Determine the [X, Y] coordinate at the center of the cell enclosing the given text.  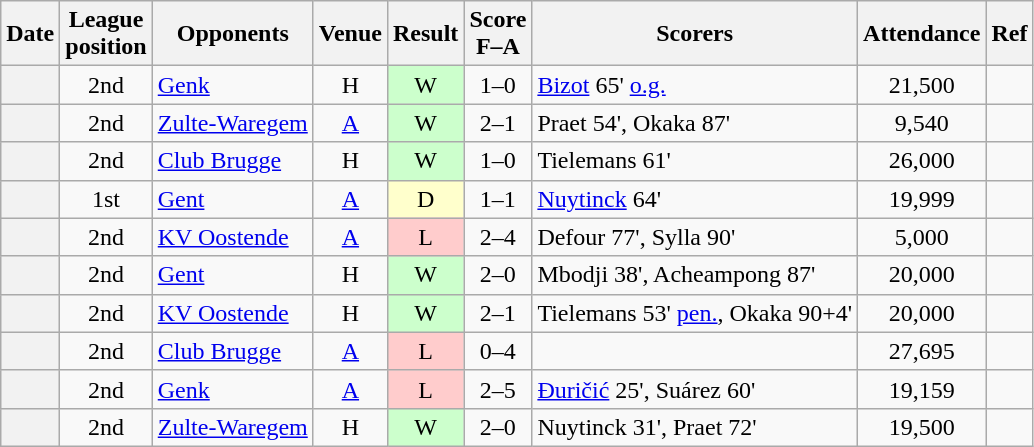
26,000 [922, 161]
1st [106, 199]
Đuričić 25', Suárez 60' [695, 389]
Venue [350, 34]
Praet 54', Okaka 87' [695, 123]
9,540 [922, 123]
Opponents [232, 34]
1–1 [498, 199]
Nuytinck 31', Praet 72' [695, 427]
D [425, 199]
0–4 [498, 351]
Leagueposition [106, 34]
Tielemans 61' [695, 161]
Ref [1010, 34]
2–5 [498, 389]
27,695 [922, 351]
Scorers [695, 34]
ScoreF–A [498, 34]
5,000 [922, 237]
21,500 [922, 85]
19,999 [922, 199]
Mbodji 38', Acheampong 87' [695, 275]
Result [425, 34]
Bizot 65' o.g. [695, 85]
Date [30, 34]
Attendance [922, 34]
Nuytinck 64' [695, 199]
Defour 77', Sylla 90' [695, 237]
19,500 [922, 427]
Tielemans 53' pen., Okaka 90+4' [695, 313]
2–4 [498, 237]
19,159 [922, 389]
